From the cell containing the given text, extract its center point as [X, Y] coordinate. 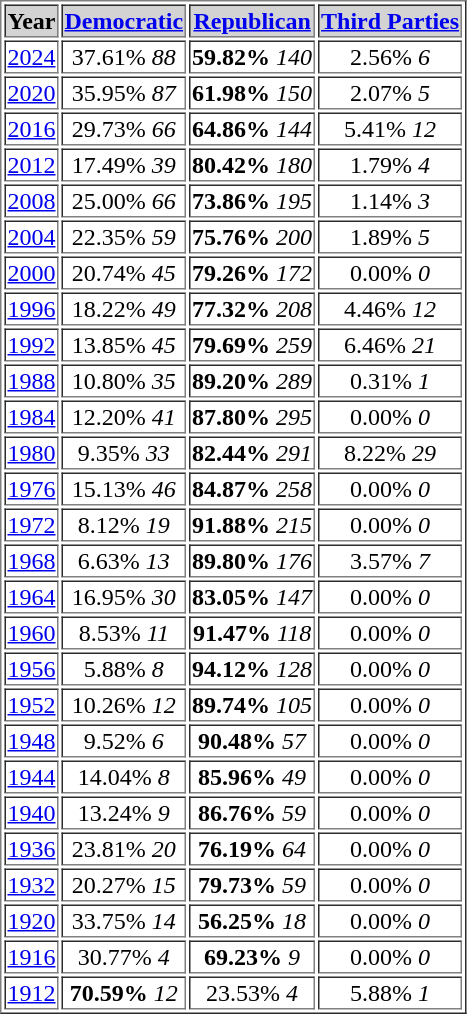
75.76% 200 [252, 236]
1972 [31, 524]
23.53% 4 [252, 992]
79.26% 172 [252, 272]
1992 [31, 344]
14.04% 8 [124, 776]
37.61% 88 [124, 56]
6.63% 13 [124, 560]
1912 [31, 992]
Republican [252, 20]
2004 [31, 236]
90.48% 57 [252, 740]
2016 [31, 128]
91.47% 118 [252, 632]
1.89% 5 [390, 236]
0.31% 1 [390, 380]
84.87% 258 [252, 488]
1920 [31, 920]
1980 [31, 452]
29.73% 66 [124, 128]
Year [31, 20]
61.98% 150 [252, 92]
94.12% 128 [252, 668]
2020 [31, 92]
82.44% 291 [252, 452]
1.79% 4 [390, 164]
79.73% 59 [252, 884]
1996 [31, 308]
35.95% 87 [124, 92]
5.41% 12 [390, 128]
3.57% 7 [390, 560]
85.96% 49 [252, 776]
9.35% 33 [124, 452]
87.80% 295 [252, 416]
1968 [31, 560]
1936 [31, 848]
8.12% 19 [124, 524]
17.49% 39 [124, 164]
79.69% 259 [252, 344]
2012 [31, 164]
1964 [31, 596]
69.23% 9 [252, 956]
8.53% 11 [124, 632]
80.42% 180 [252, 164]
1948 [31, 740]
5.88% 8 [124, 668]
2008 [31, 200]
76.19% 64 [252, 848]
6.46% 21 [390, 344]
2024 [31, 56]
30.77% 4 [124, 956]
1976 [31, 488]
2.07% 5 [390, 92]
59.82% 140 [252, 56]
25.00% 66 [124, 200]
64.86% 144 [252, 128]
89.80% 176 [252, 560]
1940 [31, 812]
5.88% 1 [390, 992]
15.13% 46 [124, 488]
16.95% 30 [124, 596]
20.74% 45 [124, 272]
83.05% 147 [252, 596]
89.20% 289 [252, 380]
13.85% 45 [124, 344]
1.14% 3 [390, 200]
2000 [31, 272]
13.24% 9 [124, 812]
Democratic [124, 20]
1960 [31, 632]
91.88% 215 [252, 524]
1932 [31, 884]
1916 [31, 956]
1988 [31, 380]
33.75% 14 [124, 920]
18.22% 49 [124, 308]
20.27% 15 [124, 884]
23.81% 20 [124, 848]
89.74% 105 [252, 704]
12.20% 41 [124, 416]
4.46% 12 [390, 308]
1944 [31, 776]
10.26% 12 [124, 704]
8.22% 29 [390, 452]
1952 [31, 704]
10.80% 35 [124, 380]
1956 [31, 668]
Third Parties [390, 20]
1984 [31, 416]
2.56% 6 [390, 56]
86.76% 59 [252, 812]
70.59% 12 [124, 992]
9.52% 6 [124, 740]
73.86% 195 [252, 200]
22.35% 59 [124, 236]
77.32% 208 [252, 308]
56.25% 18 [252, 920]
